Pinpoint the cell where the given text exists, returning its (x, y) midpoint coordinate. 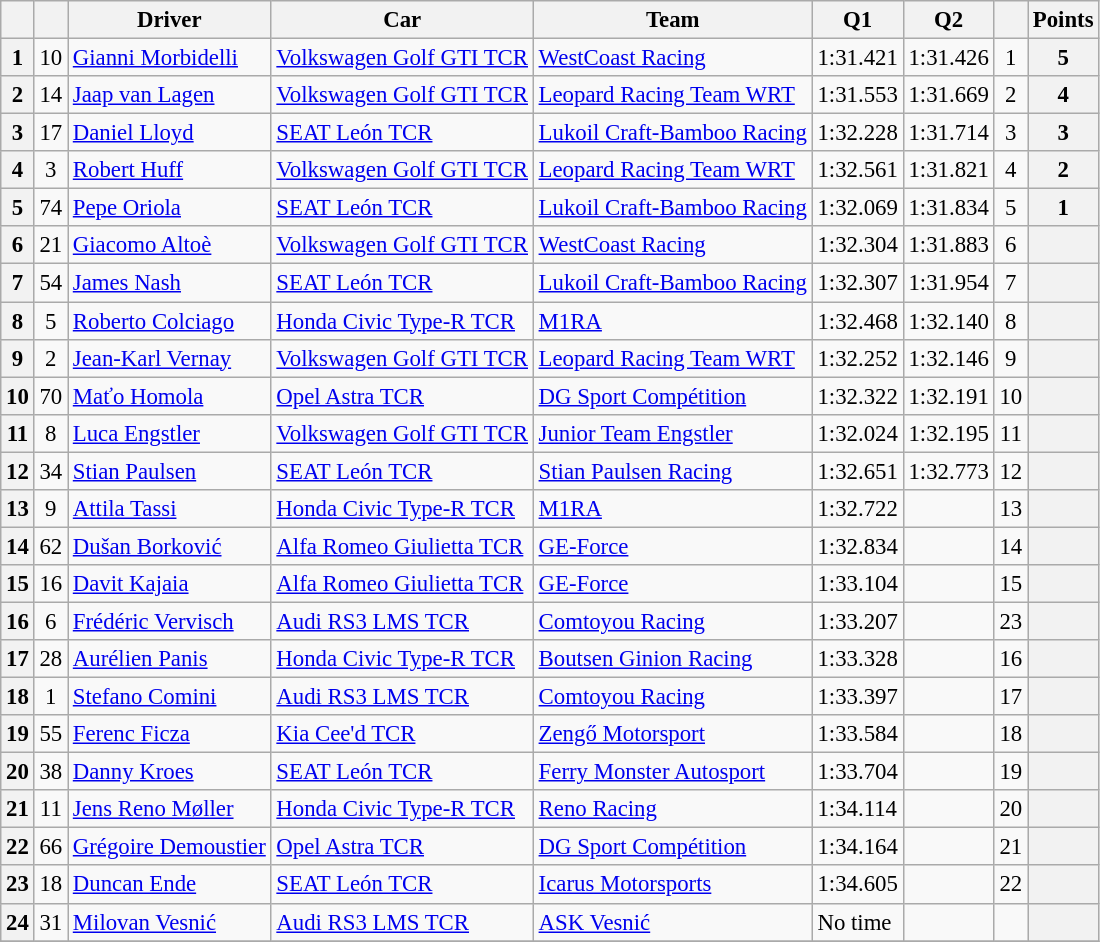
Ferenc Ficza (170, 734)
Reno Racing (672, 809)
1:32.146 (948, 358)
Dušan Borković (170, 546)
1:32.140 (948, 321)
Ferry Monster Autosport (672, 772)
Stefano Comini (170, 697)
Grégoire Demoustier (170, 847)
Pepe Oriola (170, 208)
1:32.307 (858, 283)
1:32.195 (948, 433)
Q2 (948, 20)
1:32.322 (858, 396)
Danny Kroes (170, 772)
Stian Paulsen Racing (672, 471)
Roberto Colciago (170, 321)
Robert Huff (170, 170)
1:31.426 (948, 58)
1:32.834 (858, 546)
1:34.114 (858, 809)
Frédéric Vervisch (170, 621)
Aurélien Panis (170, 659)
Team (672, 20)
1:31.834 (948, 208)
Milovan Vesnić (170, 922)
Jens Reno Møller (170, 809)
Giacomo Altoè (170, 245)
1:31.669 (948, 95)
Jean-Karl Vernay (170, 358)
Attila Tassi (170, 509)
1:33.207 (858, 621)
66 (50, 847)
1:32.252 (858, 358)
28 (50, 659)
1:33.397 (858, 697)
62 (50, 546)
Boutsen Ginion Racing (672, 659)
1:32.722 (858, 509)
1:31.821 (948, 170)
Driver (170, 20)
Stian Paulsen (170, 471)
1:34.164 (858, 847)
Luca Engstler (170, 433)
54 (50, 283)
74 (50, 208)
Points (1064, 20)
34 (50, 471)
Kia Cee'd TCR (402, 734)
Daniel Lloyd (170, 133)
1:32.069 (858, 208)
1:32.651 (858, 471)
1:32.561 (858, 170)
1:31.553 (858, 95)
Zengő Motorsport (672, 734)
Maťo Homola (170, 396)
No time (858, 922)
1:33.584 (858, 734)
Q1 (858, 20)
1:32.228 (858, 133)
Duncan Ende (170, 885)
1:33.328 (858, 659)
1:32.304 (858, 245)
1:31.883 (948, 245)
1:31.954 (948, 283)
1:32.191 (948, 396)
38 (50, 772)
ASK Vesnić (672, 922)
55 (50, 734)
1:33.704 (858, 772)
Gianni Morbidelli (170, 58)
Car (402, 20)
70 (50, 396)
1:32.468 (858, 321)
1:32.024 (858, 433)
Icarus Motorsports (672, 885)
31 (50, 922)
1:33.104 (858, 584)
Jaap van Lagen (170, 95)
Junior Team Engstler (672, 433)
James Nash (170, 283)
1:31.714 (948, 133)
24 (18, 922)
Davit Kajaia (170, 584)
1:32.773 (948, 471)
1:34.605 (858, 885)
1:31.421 (858, 58)
